Detect which cell encompasses the target text, then output its [x, y] center coordinate. 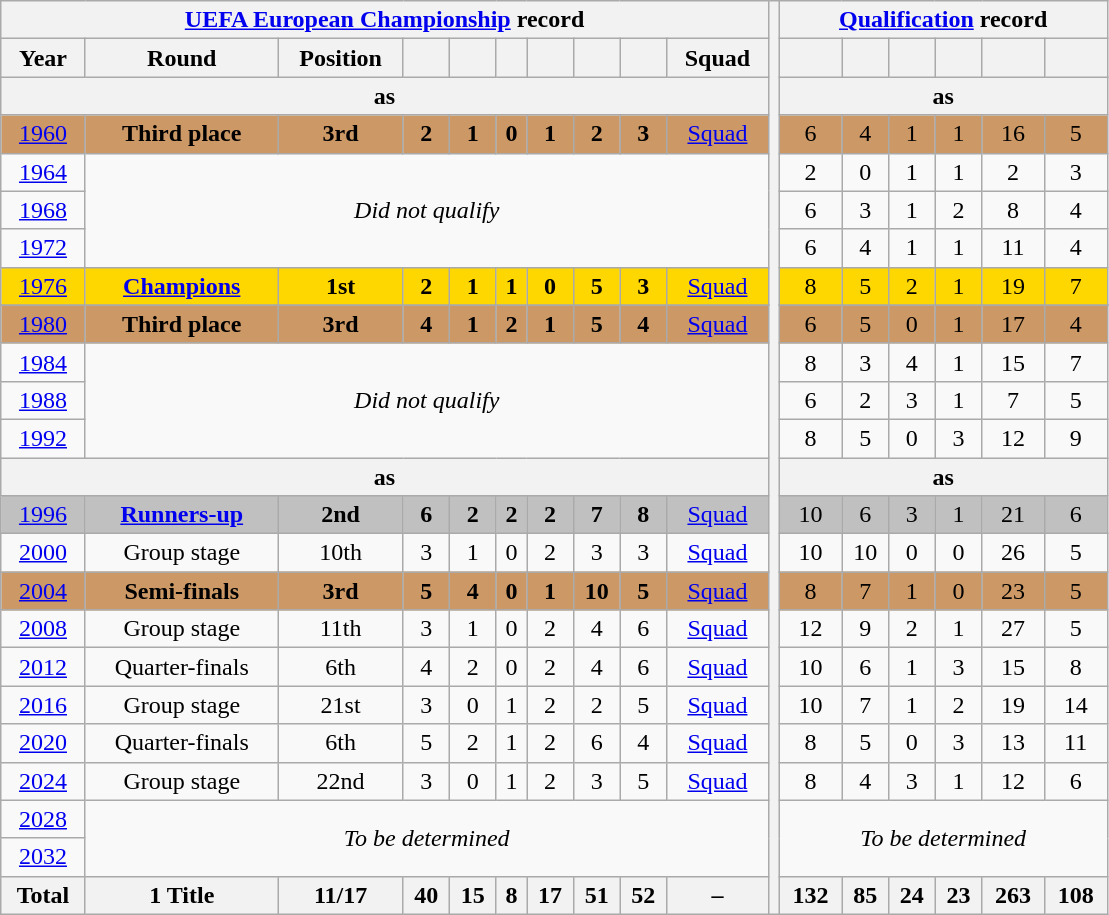
1980 [43, 324]
11th [340, 629]
Champions [182, 286]
1988 [43, 400]
11/17 [340, 895]
10th [340, 553]
1964 [43, 172]
52 [644, 895]
21st [340, 705]
– [718, 895]
2020 [43, 743]
108 [1076, 895]
26 [1014, 553]
2028 [43, 819]
13 [1014, 743]
1968 [43, 210]
1984 [43, 362]
14 [1076, 705]
2016 [43, 705]
2004 [43, 591]
263 [1014, 895]
1960 [43, 134]
Year [43, 58]
2024 [43, 781]
UEFA European Championship record [385, 20]
21 [1014, 515]
Runners-up [182, 515]
51 [596, 895]
Total [43, 895]
1st [340, 286]
1976 [43, 286]
2012 [43, 667]
1996 [43, 515]
22nd [340, 781]
16 [1014, 134]
2008 [43, 629]
Semi-finals [182, 591]
27 [1014, 629]
2000 [43, 553]
1972 [43, 248]
24 [912, 895]
85 [866, 895]
1992 [43, 438]
2032 [43, 857]
1 Title [182, 895]
Qualification record [943, 20]
40 [426, 895]
2nd [340, 515]
Position [340, 58]
132 [810, 895]
Round [182, 58]
